For the text-containing cell, return its midpoint in [X, Y] coordinate format. 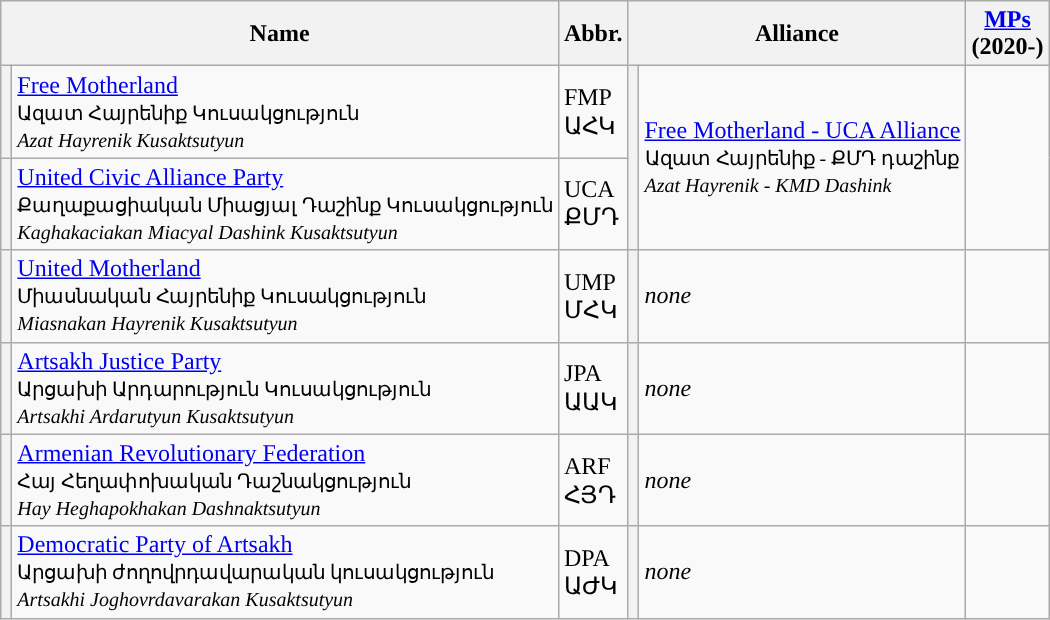
FMPԱՀԿ [593, 112]
Democratic Party of ArtsakhԱրցախի ժողովրդավարական կուսակցությունArtsakhi Joghovrdavarakan Kusaktsutyun [286, 572]
DPAԱԺԿ [593, 572]
United MotherlandՄիասնական Հայրենիք ԿուսակցությունMiasnakan Hayrenik Kusaktsutyun [286, 296]
Armenian Revolutionary FederationՀայ Հեղափոխական ԴաշնակցությունHay Heghapokhakan Dashnaktsutyun [286, 480]
Free Motherland - UCA AllianceԱզատ Հայրենիք - ՔՄԴ դաշինքAzat Hayrenik - KMD Dashink [802, 158]
Name [280, 34]
UMPՄՀԿ [593, 296]
MPs(2020-) [1008, 34]
Artsakh Justice PartyԱրցախի Արդարություն ԿուսակցությունArtsakhi Ardarutyun Kusaktsutyun [286, 388]
JPAԱԱԿ [593, 388]
United Civic Alliance PartyՔաղաքացիական Միացյալ Դաշինք ԿուսակցությունKaghakaciakan Miacyal Dashink Kusaktsutyun [286, 204]
UCAՔՄԴ [593, 204]
ARFՀՅԴ [593, 480]
Alliance [797, 34]
Free MotherlandԱզատ Հայրենիք ԿուսակցությունAzat Hayrenik Kusaktsutyun [286, 112]
Abbr. [593, 34]
